Identify which cell holds the provided text, then report its [X, Y] central coordinate. 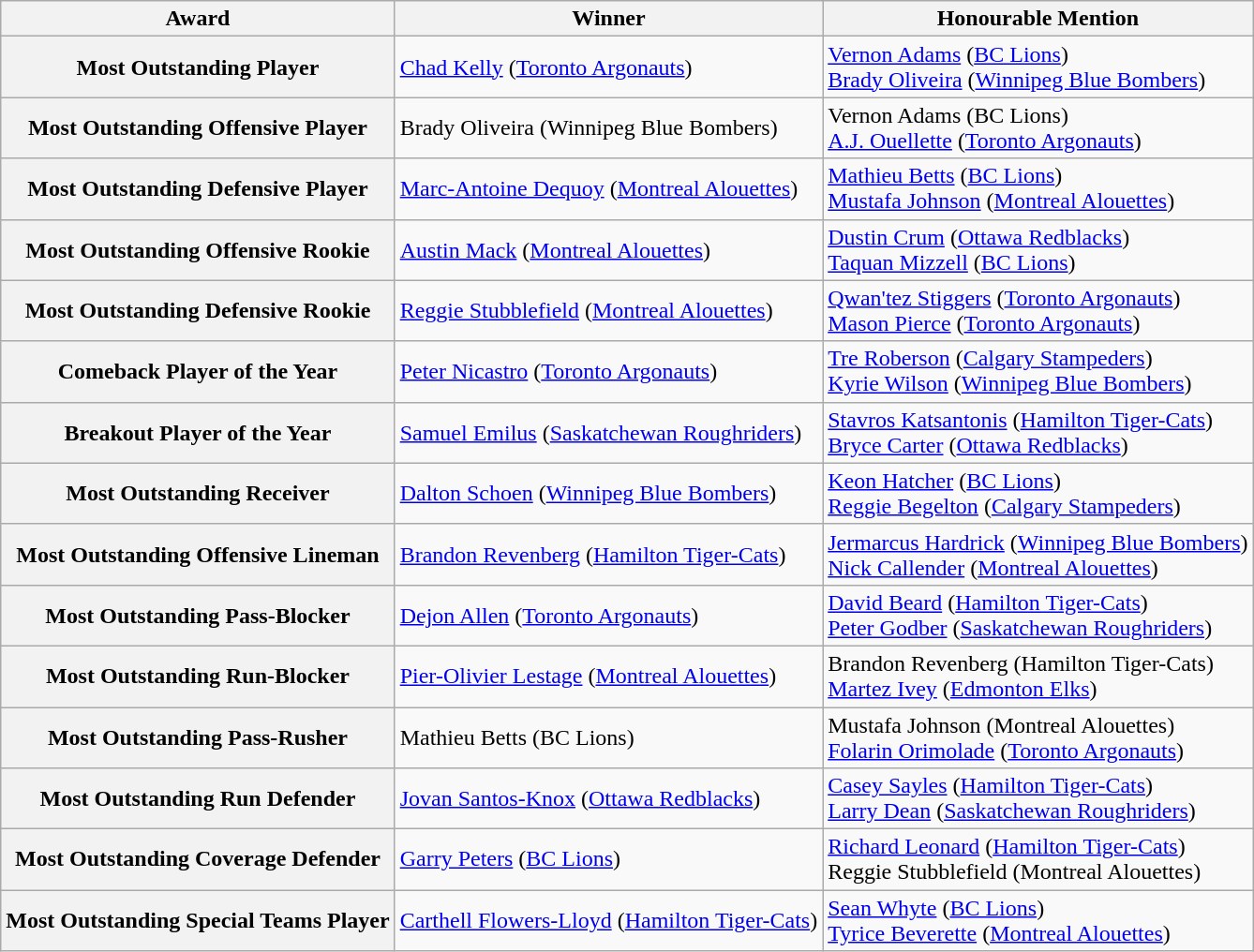
Most Outstanding Offensive Player [198, 127]
Dustin Crum (Ottawa Redblacks)Taquan Mizzell (BC Lions) [1038, 249]
Winner [609, 19]
Keon Hatcher (BC Lions)Reggie Begelton (Calgary Stampeders) [1038, 493]
Brandon Revenberg (Hamilton Tiger-Cats)Martez Ivey (Edmonton Elks) [1038, 677]
Stavros Katsantonis (Hamilton Tiger-Cats)Bryce Carter (Ottawa Redblacks) [1038, 433]
Dalton Schoen (Winnipeg Blue Bombers) [609, 493]
Most Outstanding Defensive Rookie [198, 311]
Brandon Revenberg (Hamilton Tiger-Cats) [609, 555]
Most Outstanding Player [198, 67]
Dejon Allen (Toronto Argonauts) [609, 615]
Most Outstanding Pass-Blocker [198, 615]
Most Outstanding Special Teams Player [198, 920]
Mathieu Betts (BC Lions) [609, 736]
Most Outstanding Pass-Rusher [198, 736]
Mathieu Betts (BC Lions)Mustafa Johnson (Montreal Alouettes) [1038, 189]
Most Outstanding Run-Blocker [198, 677]
Reggie Stubblefield (Montreal Alouettes) [609, 311]
Brady Oliveira (Winnipeg Blue Bombers) [609, 127]
Garry Peters (BC Lions) [609, 860]
Vernon Adams (BC Lions)A.J. Ouellette (Toronto Argonauts) [1038, 127]
Samuel Emilus (Saskatchewan Roughriders) [609, 433]
Austin Mack (Montreal Alouettes) [609, 249]
Marc-Antoine Dequoy (Montreal Alouettes) [609, 189]
Most Outstanding Defensive Player [198, 189]
Most Outstanding Offensive Lineman [198, 555]
Mustafa Johnson (Montreal Alouettes)Folarin Orimolade (Toronto Argonauts) [1038, 736]
David Beard (Hamilton Tiger-Cats)Peter Godber (Saskatchewan Roughriders) [1038, 615]
Honourable Mention [1038, 19]
Jovan Santos-Knox (Ottawa Redblacks) [609, 798]
Breakout Player of the Year [198, 433]
Chad Kelly (Toronto Argonauts) [609, 67]
Jermarcus Hardrick (Winnipeg Blue Bombers)Nick Callender (Montreal Alouettes) [1038, 555]
Carthell Flowers-Lloyd (Hamilton Tiger-Cats) [609, 920]
Award [198, 19]
Most Outstanding Coverage Defender [198, 860]
Most Outstanding Offensive Rookie [198, 249]
Tre Roberson (Calgary Stampeders)Kyrie Wilson (Winnipeg Blue Bombers) [1038, 371]
Pier-Olivier Lestage (Montreal Alouettes) [609, 677]
Sean Whyte (BC Lions)Tyrice Beverette (Montreal Alouettes) [1038, 920]
Casey Sayles (Hamilton Tiger-Cats)Larry Dean (Saskatchewan Roughriders) [1038, 798]
Peter Nicastro (Toronto Argonauts) [609, 371]
Qwan'tez Stiggers (Toronto Argonauts)Mason Pierce (Toronto Argonauts) [1038, 311]
Most Outstanding Receiver [198, 493]
Comeback Player of the Year [198, 371]
Vernon Adams (BC Lions)Brady Oliveira (Winnipeg Blue Bombers) [1038, 67]
Richard Leonard (Hamilton Tiger-Cats)Reggie Stubblefield (Montreal Alouettes) [1038, 860]
Most Outstanding Run Defender [198, 798]
